Determine the [x, y] coordinate at the center of the cell enclosing the given text.  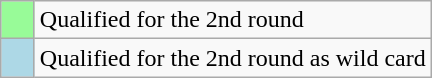
Qualified for the 2nd round [232, 20]
Qualified for the 2nd round as wild card [232, 58]
